Identify which cell holds the provided text, then report its [X, Y] central coordinate. 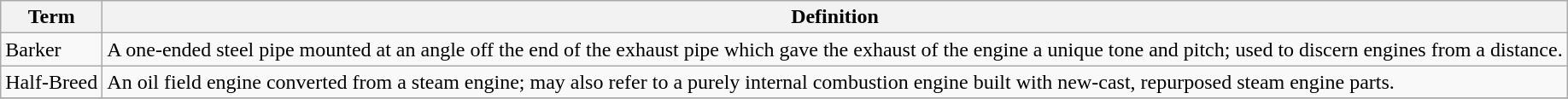
Term [51, 17]
Definition [835, 17]
Barker [51, 49]
Half-Breed [51, 82]
